Output the [X, Y] coordinate of the center of the cell containing the given text.  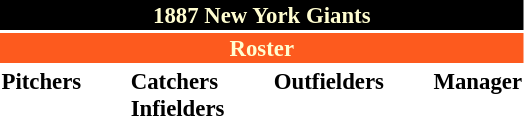
1887 New York Giants [262, 15]
Roster [262, 48]
